Identify which cell holds the provided text, then report its (X, Y) central coordinate. 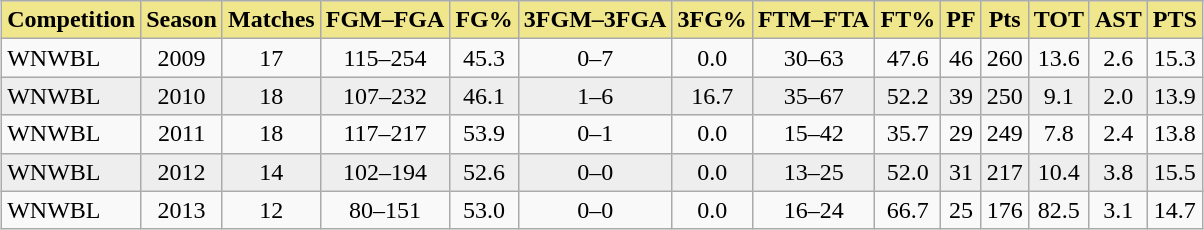
Matches (271, 20)
16–24 (814, 210)
Season (182, 20)
53.0 (484, 210)
FG% (484, 20)
17 (271, 58)
176 (1004, 210)
2013 (182, 210)
66.7 (908, 210)
117–217 (385, 134)
52.2 (908, 96)
53.9 (484, 134)
39 (961, 96)
10.4 (1058, 172)
14.7 (1174, 210)
2.6 (1118, 58)
35–67 (814, 96)
Competition (72, 20)
TOT (1058, 20)
46 (961, 58)
15–42 (814, 134)
47.6 (908, 58)
FGM–FGA (385, 20)
2.0 (1118, 96)
FTM–FTA (814, 20)
250 (1004, 96)
30–63 (814, 58)
0–7 (595, 58)
46.1 (484, 96)
1–6 (595, 96)
2010 (182, 96)
12 (271, 210)
25 (961, 210)
3FG% (712, 20)
107–232 (385, 96)
15.5 (1174, 172)
3.8 (1118, 172)
3.1 (1118, 210)
217 (1004, 172)
2.4 (1118, 134)
115–254 (385, 58)
16.7 (712, 96)
PTS (1174, 20)
45.3 (484, 58)
13.8 (1174, 134)
249 (1004, 134)
13.6 (1058, 58)
2011 (182, 134)
52.0 (908, 172)
FT% (908, 20)
80–151 (385, 210)
AST (1118, 20)
3FGM–3FGA (595, 20)
15.3 (1174, 58)
2012 (182, 172)
9.1 (1058, 96)
52.6 (484, 172)
82.5 (1058, 210)
2009 (182, 58)
14 (271, 172)
PF (961, 20)
35.7 (908, 134)
29 (961, 134)
13.9 (1174, 96)
0–1 (595, 134)
13–25 (814, 172)
7.8 (1058, 134)
260 (1004, 58)
Pts (1004, 20)
102–194 (385, 172)
31 (961, 172)
